Search for the cell housing the specified text and yield its [x, y] center coordinate. 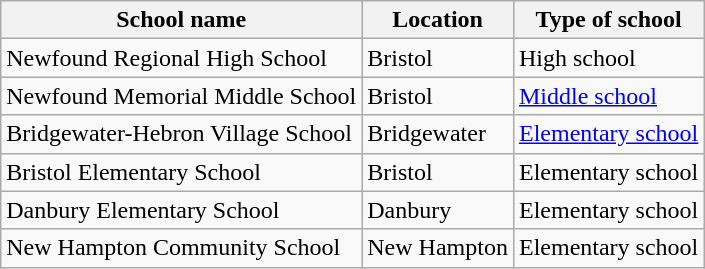
Danbury Elementary School [182, 210]
High school [608, 58]
Location [438, 20]
Type of school [608, 20]
Middle school [608, 96]
Newfound Memorial Middle School [182, 96]
Bridgewater [438, 134]
New Hampton [438, 248]
New Hampton Community School [182, 248]
Bridgewater-Hebron Village School [182, 134]
Bristol Elementary School [182, 172]
Newfound Regional High School [182, 58]
Danbury [438, 210]
School name [182, 20]
